From the cell containing the given text, extract its center point as (x, y) coordinate. 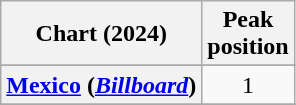
Chart (2024) (102, 34)
Peakposition (248, 34)
1 (248, 85)
Mexico (Billboard) (102, 85)
